Find where the given text appears and provide that cell's center as (X, Y) coordinate. 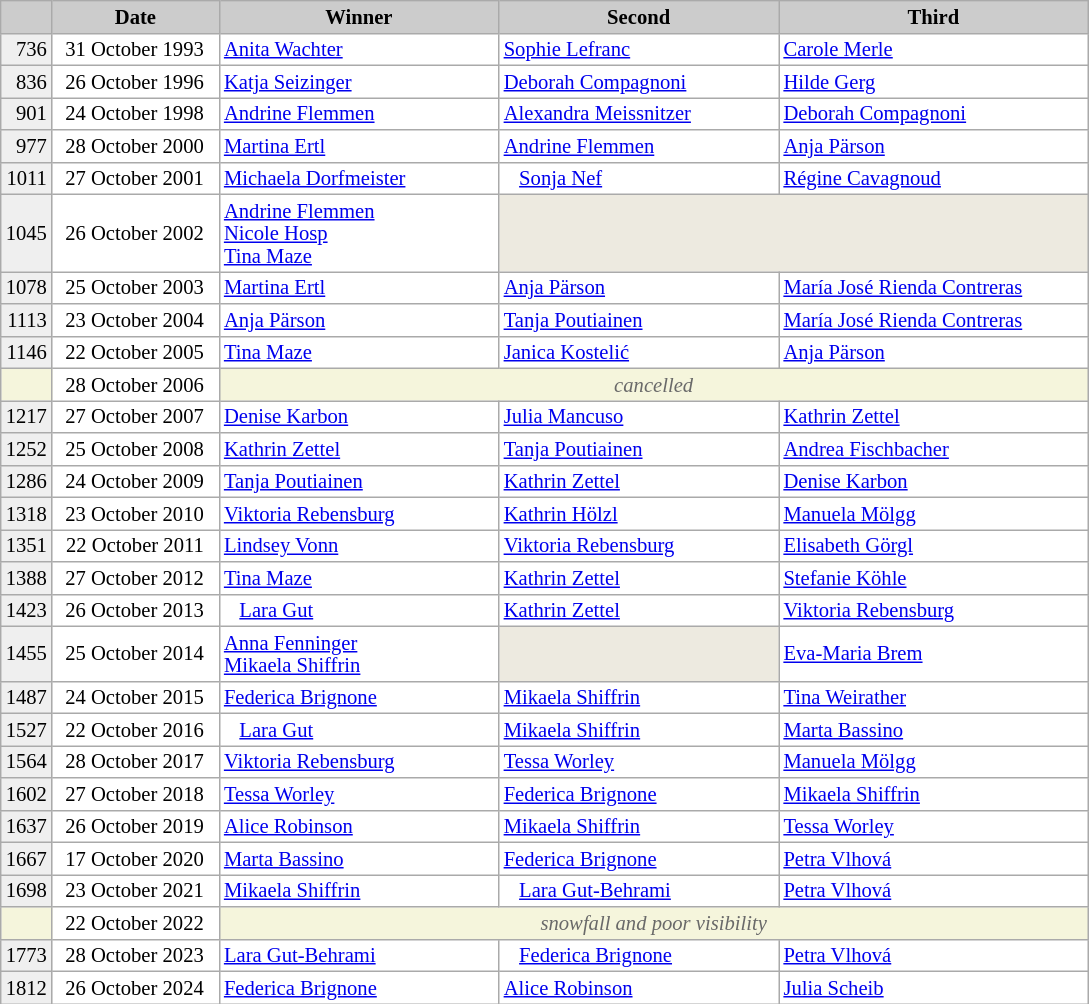
cancelled (654, 384)
1455 (26, 654)
1078 (26, 287)
22 October 2005 (136, 352)
Sophie Lefranc (639, 49)
Second (639, 16)
1423 (26, 610)
1812 (26, 987)
1527 (26, 729)
Julia Scheib (933, 987)
Eva-Maria Brem (933, 654)
24 October 2015 (136, 697)
Anna Fenninger Mikaela Shiffrin (359, 654)
836 (26, 81)
1351 (26, 545)
1045 (26, 232)
27 October 2001 (136, 178)
Stefanie Köhle (933, 578)
23 October 2010 (136, 513)
26 October 1996 (136, 81)
Andrea Fischbacher (933, 448)
Andrine Flemmen Nicole Hosp Tina Maze (359, 232)
Winner (359, 16)
Kathrin Hölzl (639, 513)
Régine Cavagnoud (933, 178)
Michaela Dorfmeister (359, 178)
26 October 2019 (136, 826)
25 October 2014 (136, 654)
Elisabeth Görgl (933, 545)
Janica Kostelić (639, 352)
28 October 2023 (136, 955)
31 October 1993 (136, 49)
23 October 2021 (136, 890)
17 October 2020 (136, 858)
1667 (26, 858)
Hilde Gerg (933, 81)
736 (26, 49)
28 October 2006 (136, 384)
26 October 2013 (136, 610)
Date (136, 16)
Third (933, 16)
27 October 2007 (136, 416)
25 October 2008 (136, 448)
1318 (26, 513)
24 October 1998 (136, 113)
1011 (26, 178)
22 October 2022 (136, 922)
1286 (26, 481)
1602 (26, 794)
Katja Seizinger (359, 81)
Julia Mancuso (639, 416)
Carole Merle (933, 49)
1487 (26, 697)
1113 (26, 320)
Sonja Nef (639, 178)
snowfall and poor visibility (654, 922)
977 (26, 146)
23 October 2004 (136, 320)
25 October 2003 (136, 287)
Lindsey Vonn (359, 545)
1564 (26, 761)
Anita Wachter (359, 49)
1637 (26, 826)
Tina Weirather (933, 697)
1252 (26, 448)
28 October 2017 (136, 761)
901 (26, 113)
22 October 2011 (136, 545)
26 October 2002 (136, 232)
27 October 2018 (136, 794)
1146 (26, 352)
1217 (26, 416)
Alexandra Meissnitzer (639, 113)
1773 (26, 955)
22 October 2016 (136, 729)
24 October 2009 (136, 481)
1698 (26, 890)
28 October 2000 (136, 146)
26 October 2024 (136, 987)
1388 (26, 578)
27 October 2012 (136, 578)
